From the cell containing the given text, extract its center point as [X, Y] coordinate. 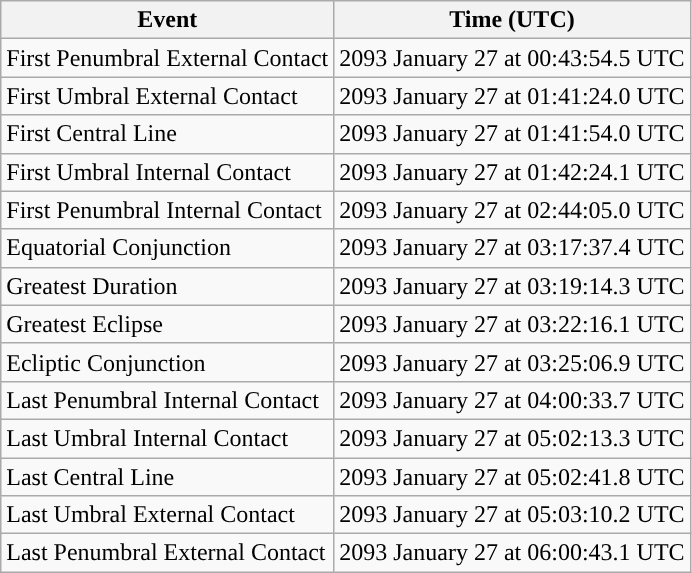
Last Central Line [168, 477]
2093 January 27 at 01:41:24.0 UTC [512, 96]
First Umbral External Contact [168, 96]
2093 January 27 at 00:43:54.5 UTC [512, 58]
Last Umbral External Contact [168, 515]
2093 January 27 at 03:19:14.3 UTC [512, 286]
First Penumbral External Contact [168, 58]
Last Penumbral External Contact [168, 553]
2093 January 27 at 03:22:16.1 UTC [512, 324]
First Penumbral Internal Contact [168, 210]
First Umbral Internal Contact [168, 172]
2093 January 27 at 05:02:13.3 UTC [512, 438]
First Central Line [168, 134]
Time (UTC) [512, 20]
Last Umbral Internal Contact [168, 438]
Equatorial Conjunction [168, 248]
2093 January 27 at 04:00:33.7 UTC [512, 400]
2093 January 27 at 01:42:24.1 UTC [512, 172]
2093 January 27 at 06:00:43.1 UTC [512, 553]
Last Penumbral Internal Contact [168, 400]
2093 January 27 at 05:03:10.2 UTC [512, 515]
Event [168, 20]
Ecliptic Conjunction [168, 362]
Greatest Duration [168, 286]
2093 January 27 at 03:17:37.4 UTC [512, 248]
2093 January 27 at 01:41:54.0 UTC [512, 134]
2093 January 27 at 05:02:41.8 UTC [512, 477]
2093 January 27 at 02:44:05.0 UTC [512, 210]
2093 January 27 at 03:25:06.9 UTC [512, 362]
Greatest Eclipse [168, 324]
